Detect which cell encompasses the target text, then output its [X, Y] center coordinate. 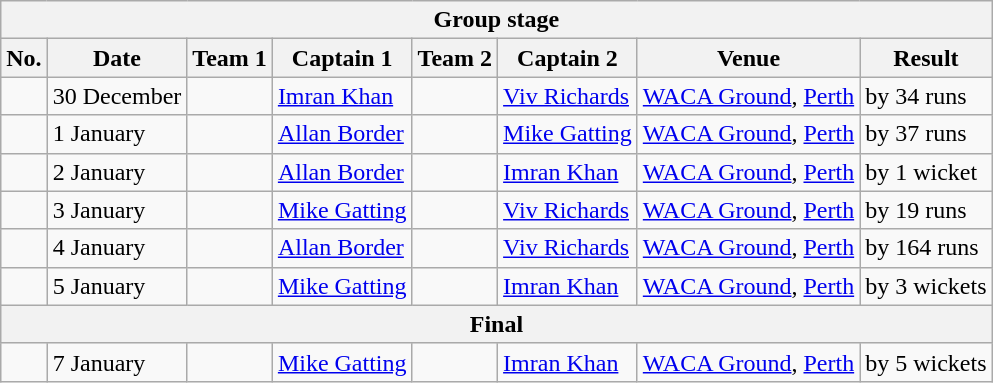
by 19 runs [926, 210]
1 January [117, 134]
No. [24, 58]
Captain 2 [568, 58]
Captain 1 [342, 58]
by 164 runs [926, 248]
30 December [117, 96]
Result [926, 58]
Group stage [496, 20]
Final [496, 324]
by 5 wickets [926, 362]
2 January [117, 172]
by 37 runs [926, 134]
5 January [117, 286]
by 1 wicket [926, 172]
7 January [117, 362]
Team 2 [455, 58]
3 January [117, 210]
4 January [117, 248]
Date [117, 58]
by 34 runs [926, 96]
Team 1 [230, 58]
Venue [748, 58]
by 3 wickets [926, 286]
